Locate the cell with the specified text and output its (x, y) center coordinate. 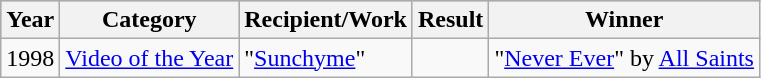
Result (450, 20)
Year (30, 20)
Category (150, 20)
Winner (624, 20)
1998 (30, 58)
Recipient/Work (326, 20)
"Sunchyme" (326, 58)
"Never Ever" by All Saints (624, 58)
Video of the Year (150, 58)
